Detect which cell encompasses the target text, then output its (x, y) center coordinate. 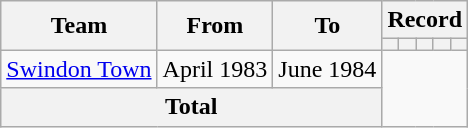
Total (192, 107)
To (328, 26)
Record (425, 20)
April 1983 (215, 69)
From (215, 26)
Team (79, 26)
Swindon Town (79, 69)
June 1984 (328, 69)
